Capture the cell that displays the provided text and extract its [x, y] central coordinate. 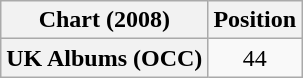
UK Albums (OCC) [104, 58]
Chart (2008) [104, 20]
44 [255, 58]
Position [255, 20]
